Return [x, y] of the center of cell containing provided text 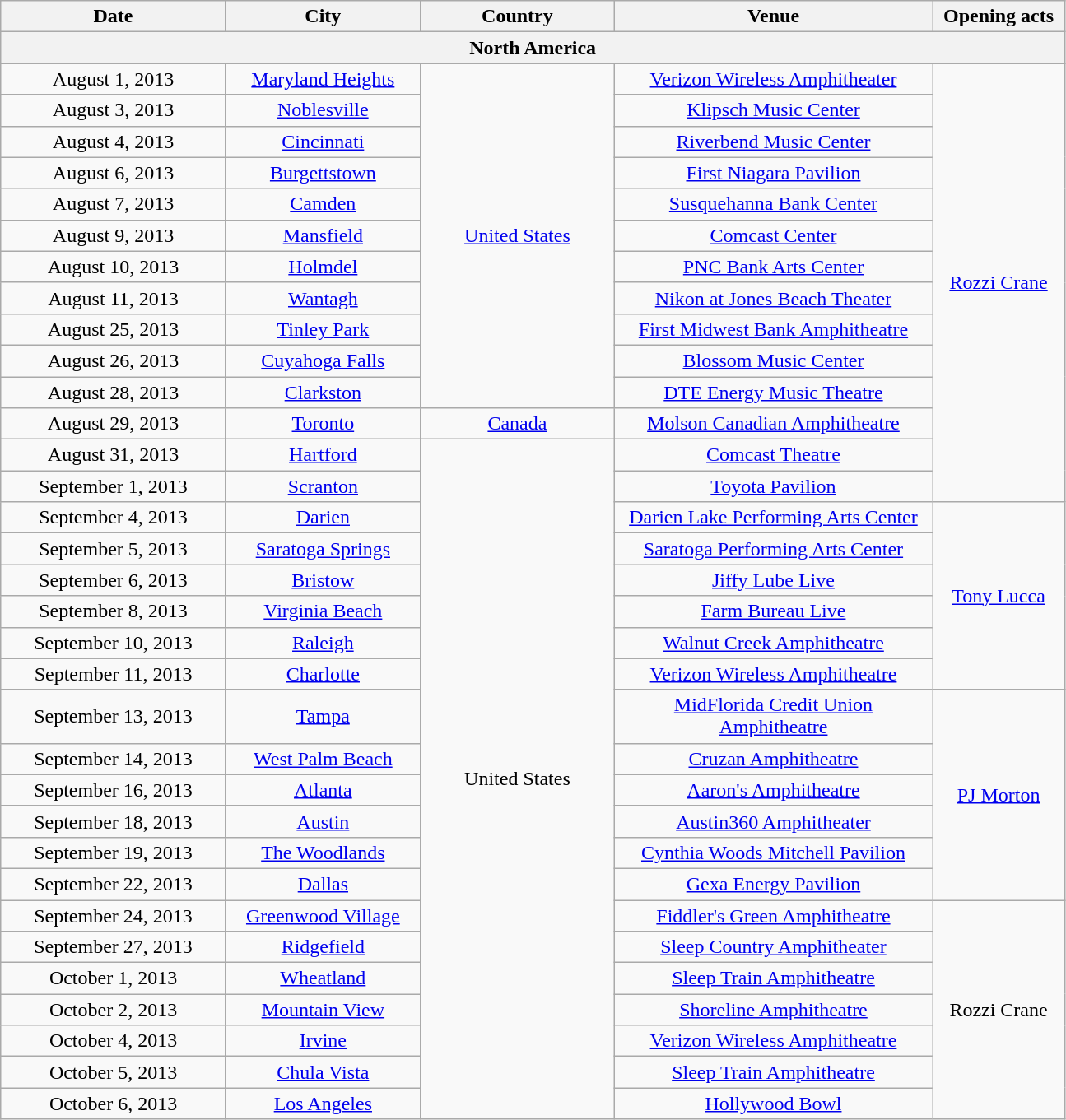
Farm Bureau Live [773, 611]
Klipsch Music Center [773, 110]
Canada [517, 424]
August 26, 2013 [114, 360]
Virginia Beach [323, 611]
October 4, 2013 [114, 1041]
Comcast Theatre [773, 455]
Toronto [323, 424]
Toyota Pavilion [773, 486]
Saratoga Performing Arts Center [773, 549]
September 24, 2013 [114, 916]
Austin [323, 821]
August 25, 2013 [114, 329]
Atlanta [323, 790]
Clarkston [323, 393]
Tinley Park [323, 329]
September 1, 2013 [114, 486]
Tony Lucca [998, 596]
August 29, 2013 [114, 424]
Maryland Heights [323, 79]
MidFlorida Credit Union Amphitheatre [773, 716]
Molson Canadian Amphitheatre [773, 424]
Mountain View [323, 1010]
Dallas [323, 884]
Greenwood Village [323, 916]
Cincinnati [323, 142]
Tampa [323, 716]
August 7, 2013 [114, 204]
August 6, 2013 [114, 173]
Wheatland [323, 978]
September 14, 2013 [114, 759]
September 10, 2013 [114, 643]
Date [114, 16]
The Woodlands [323, 853]
Irvine [323, 1041]
North America [533, 48]
West Palm Beach [323, 759]
Venue [773, 16]
DTE Energy Music Theatre [773, 393]
Fiddler's Green Amphitheatre [773, 916]
Mansfield [323, 235]
Cuyahoga Falls [323, 360]
PNC Bank Arts Center [773, 267]
Burgettstown [323, 173]
October 6, 2013 [114, 1104]
September 11, 2013 [114, 674]
Aaron's Amphitheatre [773, 790]
Bristow [323, 580]
August 28, 2013 [114, 393]
August 10, 2013 [114, 267]
August 3, 2013 [114, 110]
Darien Lake Performing Arts Center [773, 518]
Hartford [323, 455]
Susquehanna Bank Center [773, 204]
First Niagara Pavilion [773, 173]
Chula Vista [323, 1072]
Verizon Wireless Amphitheater [773, 79]
Nikon at Jones Beach Theater [773, 298]
Scranton [323, 486]
September 16, 2013 [114, 790]
Sleep Country Amphitheater [773, 947]
Raleigh [323, 643]
Holmdel [323, 267]
Darien [323, 518]
September 8, 2013 [114, 611]
Ridgefield [323, 947]
Blossom Music Center [773, 360]
September 19, 2013 [114, 853]
August 1, 2013 [114, 79]
Jiffy Lube Live [773, 580]
Charlotte [323, 674]
Country [517, 16]
September 18, 2013 [114, 821]
September 22, 2013 [114, 884]
September 4, 2013 [114, 518]
Riverbend Music Center [773, 142]
September 13, 2013 [114, 716]
Camden [323, 204]
Cynthia Woods Mitchell Pavilion [773, 853]
PJ Morton [998, 795]
Cruzan Amphitheatre [773, 759]
August 31, 2013 [114, 455]
Los Angeles [323, 1104]
October 2, 2013 [114, 1010]
Opening acts [998, 16]
September 27, 2013 [114, 947]
Hollywood Bowl [773, 1104]
August 11, 2013 [114, 298]
Saratoga Springs [323, 549]
Comcast Center [773, 235]
Austin360 Amphitheater [773, 821]
October 5, 2013 [114, 1072]
August 4, 2013 [114, 142]
Walnut Creek Amphitheatre [773, 643]
September 6, 2013 [114, 580]
Noblesville [323, 110]
Wantagh [323, 298]
Shoreline Amphitheatre [773, 1010]
August 9, 2013 [114, 235]
October 1, 2013 [114, 978]
Gexa Energy Pavilion [773, 884]
First Midwest Bank Amphitheatre [773, 329]
September 5, 2013 [114, 549]
City [323, 16]
